For the text-containing cell, return its midpoint in (x, y) coordinate format. 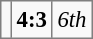
6th (72, 20)
4:3 (32, 20)
